Search for the cell housing the specified text and yield its (X, Y) center coordinate. 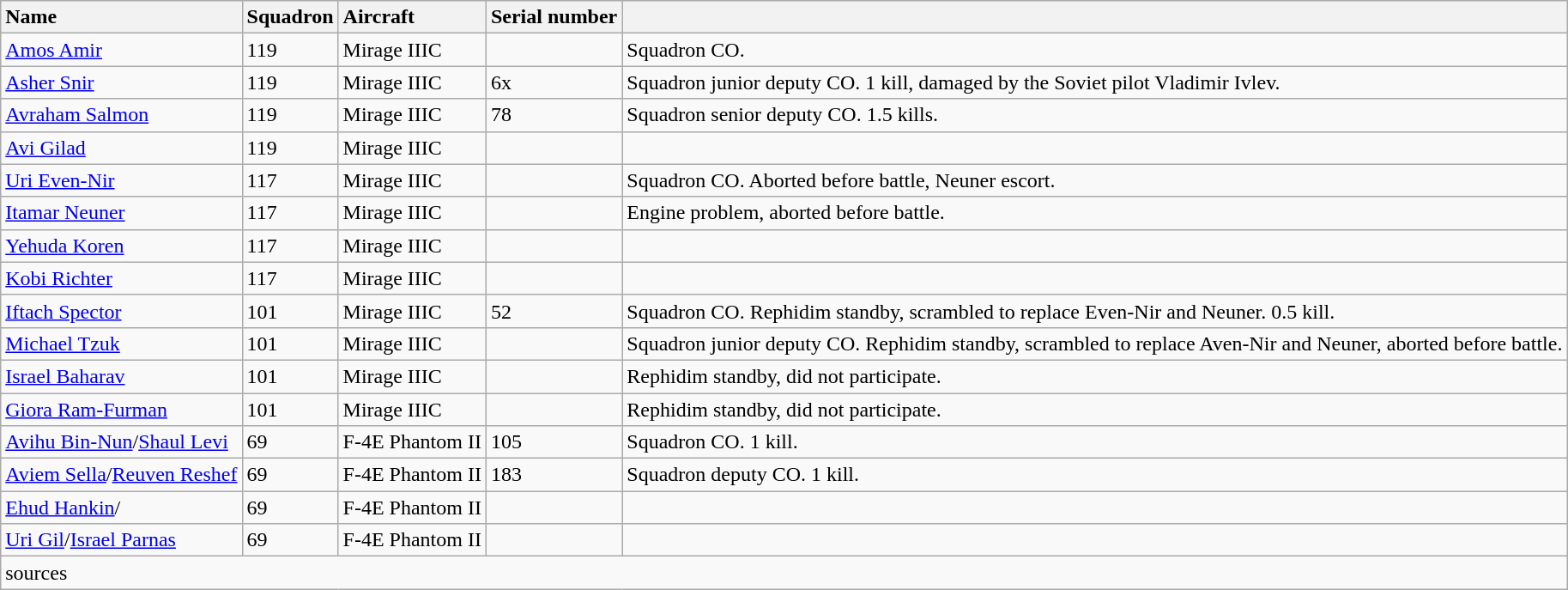
Yehuda Koren (122, 246)
Asher Snir (122, 82)
Squadron CO. Rephidim standby, scrambled to replace Even-Nir and Neuner. 0.5 kill. (1095, 311)
Squadron senior deputy CO. 1.5 kills. (1095, 115)
6x (554, 82)
Squadron junior deputy CO. 1 kill, damaged by the Soviet pilot Vladimir Ivlev. (1095, 82)
Squadron junior deputy CO. Rephidim standby, scrambled to replace Aven-Nir and Neuner, aborted before battle. (1095, 344)
Serial number (554, 17)
Itamar Neuner (122, 213)
105 (554, 442)
Kobi Richter (122, 278)
Squadron CO. (1095, 50)
Squadron CO. 1 kill. (1095, 442)
52 (554, 311)
Israel Baharav (122, 376)
Squadron CO. Aborted before battle, Neuner escort. (1095, 180)
Squadron (290, 17)
Name (122, 17)
Avi Gilad (122, 148)
Ehud Hankin/ (122, 508)
78 (554, 115)
Uri Even-Nir (122, 180)
Aircraft (412, 17)
Giora Ram-Furman (122, 410)
183 (554, 475)
Michael Tzuk (122, 344)
Aviem Sella/Reuven Reshef (122, 475)
sources (784, 573)
Amos Amir (122, 50)
Avihu Bin-Nun/Shaul Levi (122, 442)
Avraham Salmon (122, 115)
Uri Gil/Israel Parnas (122, 540)
Iftach Spector (122, 311)
Squadron deputy CO. 1 kill. (1095, 475)
Engine problem, aborted before battle. (1095, 213)
